For the text-containing cell, return its midpoint in (x, y) coordinate format. 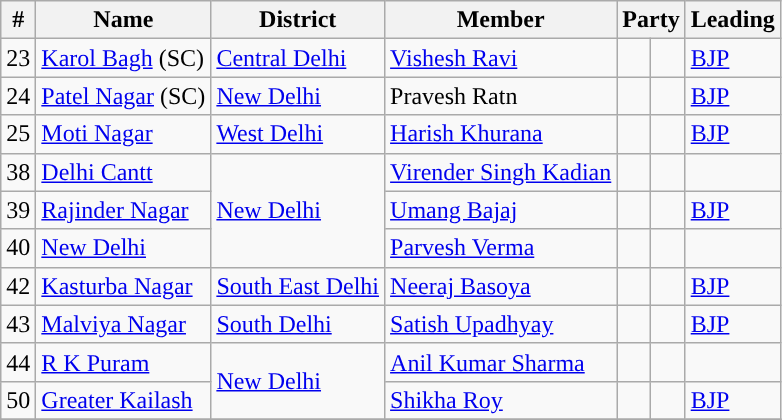
Anil Kumar Sharma (501, 362)
South Delhi (298, 324)
Greater Kailash (124, 400)
R K Puram (124, 362)
39 (18, 210)
Name (124, 20)
Umang Bajaj (501, 210)
Kasturba Nagar (124, 286)
43 (18, 324)
Party (651, 20)
Malviya Nagar (124, 324)
Rajinder Nagar (124, 210)
Vishesh Ravi (501, 58)
44 (18, 362)
# (18, 20)
24 (18, 96)
Virender Singh Kadian (501, 172)
25 (18, 134)
40 (18, 248)
Patel Nagar (SC) (124, 96)
50 (18, 400)
Delhi Cantt (124, 172)
South East Delhi (298, 286)
Neeraj Basoya (501, 286)
District (298, 20)
Harish Khurana (501, 134)
42 (18, 286)
Parvesh Verma (501, 248)
Leading (732, 20)
Moti Nagar (124, 134)
Pravesh Ratn (501, 96)
Shikha Roy (501, 400)
Central Delhi (298, 58)
38 (18, 172)
Karol Bagh (SC) (124, 58)
Member (501, 20)
23 (18, 58)
West Delhi (298, 134)
Satish Upadhyay (501, 324)
